Return the [X, Y] coordinate for the center point of the cell that contains the specified text.  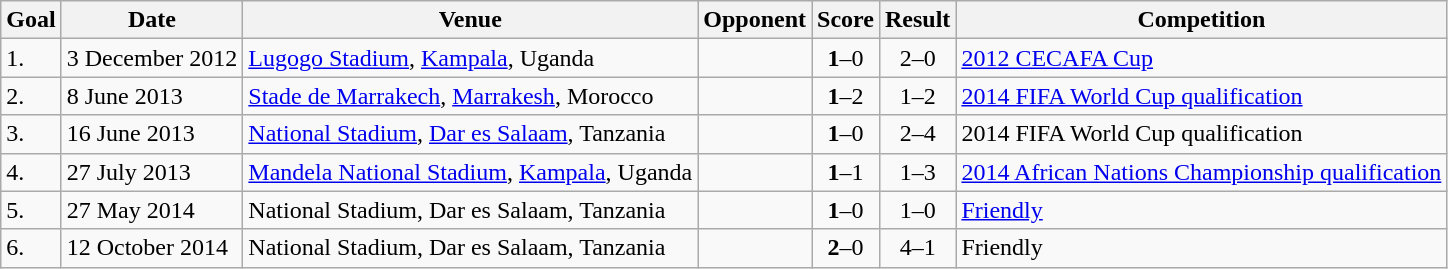
Competition [1202, 20]
Result [917, 20]
Mandela National Stadium, Kampala, Uganda [470, 172]
Lugogo Stadium, Kampala, Uganda [470, 58]
6. [31, 248]
3. [31, 134]
4–1 [917, 248]
Goal [31, 20]
1–3 [917, 172]
27 July 2013 [152, 172]
2012 CECAFA Cup [1202, 58]
8 June 2013 [152, 96]
2014 African Nations Championship qualification [1202, 172]
3 December 2012 [152, 58]
4. [31, 172]
1. [31, 58]
16 June 2013 [152, 134]
27 May 2014 [152, 210]
5. [31, 210]
Venue [470, 20]
2–4 [917, 134]
1–1 [846, 172]
2. [31, 96]
Date [152, 20]
Opponent [755, 20]
12 October 2014 [152, 248]
Score [846, 20]
Stade de Marrakech, Marrakesh, Morocco [470, 96]
